Locate the cell with the specified text and output its (x, y) center coordinate. 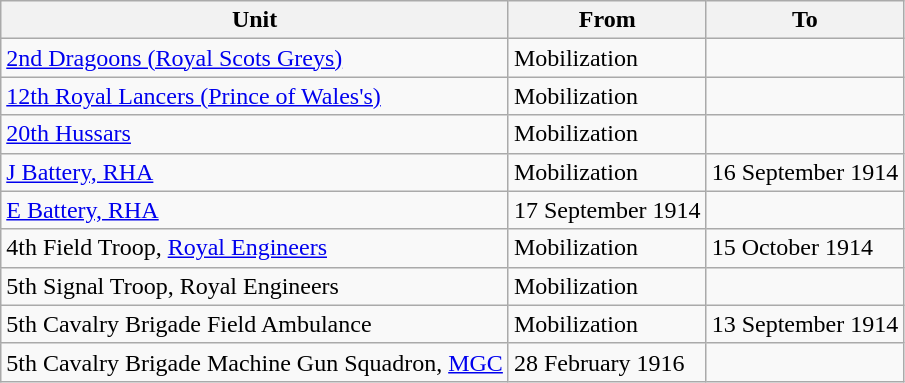
15 October 1914 (805, 248)
12th Royal Lancers (Prince of Wales's) (255, 96)
13 September 1914 (805, 324)
5th Signal Troop, Royal Engineers (255, 286)
20th Hussars (255, 134)
2nd Dragoons (Royal Scots Greys) (255, 58)
From (607, 20)
4th Field Troop, Royal Engineers (255, 248)
5th Cavalry Brigade Machine Gun Squadron, MGC (255, 362)
28 February 1916 (607, 362)
17 September 1914 (607, 210)
J Battery, RHA (255, 172)
E Battery, RHA (255, 210)
Unit (255, 20)
5th Cavalry Brigade Field Ambulance (255, 324)
16 September 1914 (805, 172)
To (805, 20)
